Return the (X, Y) coordinate for the center point of the cell that contains the specified text.  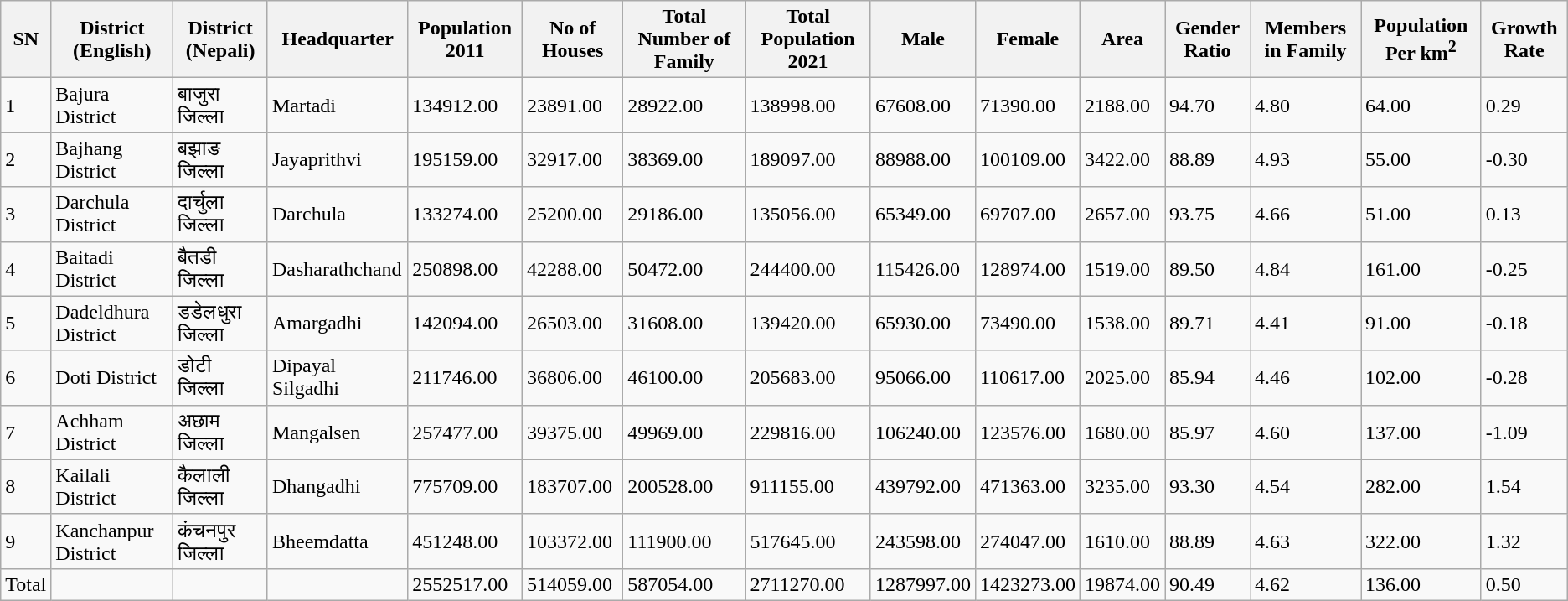
137.00 (1421, 433)
-0.18 (1524, 324)
2188.00 (1122, 106)
Gender Ratio (1208, 39)
38369.00 (684, 159)
282.00 (1421, 486)
बझाङ जिल्ला (221, 159)
Total (26, 584)
4.41 (1306, 324)
93.75 (1208, 215)
65930.00 (923, 324)
135056.00 (807, 215)
93.30 (1208, 486)
Darchula District (112, 215)
250898.00 (466, 268)
2657.00 (1122, 215)
32917.00 (572, 159)
50472.00 (684, 268)
Female (1027, 39)
134912.00 (466, 106)
बैतडी जिल्ला (221, 268)
Mangalsen (337, 433)
139420.00 (807, 324)
28922.00 (684, 106)
211746.00 (466, 377)
243598.00 (923, 541)
कंचनपुर जिल्ला (221, 541)
5 (26, 324)
7 (26, 433)
Population Per km2 (1421, 39)
4.80 (1306, 106)
136.00 (1421, 584)
36806.00 (572, 377)
District (Nepali) (221, 39)
73490.00 (1027, 324)
115426.00 (923, 268)
142094.00 (466, 324)
Members in Family (1306, 39)
Bheemdatta (337, 541)
1287997.00 (923, 584)
Kailali District (112, 486)
0.29 (1524, 106)
Headquarter (337, 39)
587054.00 (684, 584)
4.66 (1306, 215)
4.62 (1306, 584)
111900.00 (684, 541)
23891.00 (572, 106)
डोटी जिल्ला (221, 377)
Male (923, 39)
अछाम जिल्ला (221, 433)
64.00 (1421, 106)
322.00 (1421, 541)
Doti District (112, 377)
6 (26, 377)
51.00 (1421, 215)
102.00 (1421, 377)
94.70 (1208, 106)
3422.00 (1122, 159)
55.00 (1421, 159)
3 (26, 215)
471363.00 (1027, 486)
4.60 (1306, 433)
No of Houses (572, 39)
Area (1122, 39)
1 (26, 106)
128974.00 (1027, 268)
517645.00 (807, 541)
2711270.00 (807, 584)
274047.00 (1027, 541)
Total Population 2021 (807, 39)
-0.25 (1524, 268)
138998.00 (807, 106)
514059.00 (572, 584)
911155.00 (807, 486)
1519.00 (1122, 268)
103372.00 (572, 541)
-0.28 (1524, 377)
0.50 (1524, 584)
25200.00 (572, 215)
2025.00 (1122, 377)
244400.00 (807, 268)
200528.00 (684, 486)
2 (26, 159)
Population 2011 (466, 39)
0.13 (1524, 215)
बाजुरा जिल्ला (221, 106)
1610.00 (1122, 541)
-0.30 (1524, 159)
3235.00 (1122, 486)
110617.00 (1027, 377)
1423273.00 (1027, 584)
Martadi (337, 106)
161.00 (1421, 268)
205683.00 (807, 377)
Dadeldhura District (112, 324)
85.94 (1208, 377)
4.84 (1306, 268)
8 (26, 486)
Amargadhi (337, 324)
91.00 (1421, 324)
229816.00 (807, 433)
42288.00 (572, 268)
19874.00 (1122, 584)
SN (26, 39)
89.71 (1208, 324)
4.46 (1306, 377)
133274.00 (466, 215)
Dhangadhi (337, 486)
Achham District (112, 433)
Dipayal Silgadhi (337, 377)
Kanchanpur District (112, 541)
Growth Rate (1524, 39)
1680.00 (1122, 433)
90.49 (1208, 584)
डडेलधुरा जिल्ला (221, 324)
1.32 (1524, 541)
49969.00 (684, 433)
दार्चुला जिल्ला (221, 215)
4.63 (1306, 541)
100109.00 (1027, 159)
Total Number of Family (684, 39)
1538.00 (1122, 324)
189097.00 (807, 159)
31608.00 (684, 324)
Darchula (337, 215)
26503.00 (572, 324)
69707.00 (1027, 215)
1.54 (1524, 486)
123576.00 (1027, 433)
89.50 (1208, 268)
कैलाली जिल्ला (221, 486)
106240.00 (923, 433)
439792.00 (923, 486)
District (English) (112, 39)
4 (26, 268)
4.93 (1306, 159)
71390.00 (1027, 106)
183707.00 (572, 486)
88988.00 (923, 159)
65349.00 (923, 215)
-1.09 (1524, 433)
9 (26, 541)
Bajhang District (112, 159)
67608.00 (923, 106)
95066.00 (923, 377)
Jayaprithvi (337, 159)
Baitadi District (112, 268)
46100.00 (684, 377)
257477.00 (466, 433)
775709.00 (466, 486)
195159.00 (466, 159)
85.97 (1208, 433)
39375.00 (572, 433)
4.54 (1306, 486)
29186.00 (684, 215)
2552517.00 (466, 584)
Bajura District (112, 106)
451248.00 (466, 541)
Dasharathchand (337, 268)
